Search for the cell housing the specified text and yield its [x, y] center coordinate. 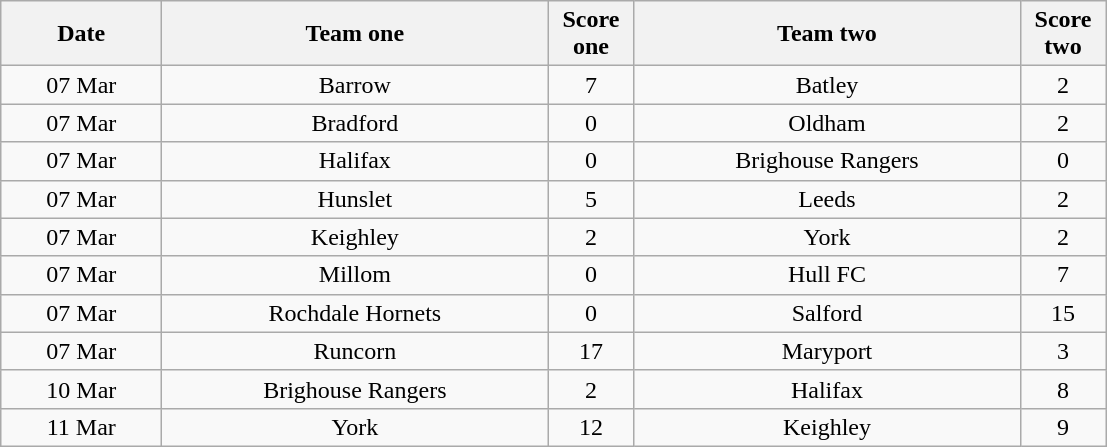
Hunslet [355, 199]
12 [591, 427]
Rochdale Hornets [355, 313]
17 [591, 351]
Leeds [827, 199]
15 [1063, 313]
5 [591, 199]
Millom [355, 275]
Oldham [827, 123]
10 Mar [82, 389]
Runcorn [355, 351]
Bradford [355, 123]
Date [82, 34]
11 Mar [82, 427]
3 [1063, 351]
Salford [827, 313]
Score two [1063, 34]
Batley [827, 85]
9 [1063, 427]
Barrow [355, 85]
8 [1063, 389]
Hull FC [827, 275]
Team one [355, 34]
Team two [827, 34]
Maryport [827, 351]
Score one [591, 34]
